Return the [X, Y] coordinate for the center point of the cell that contains the specified text.  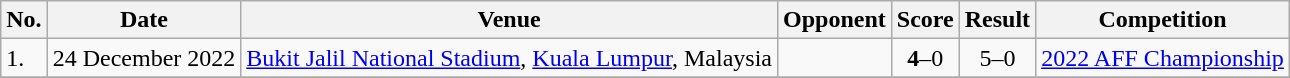
Result [997, 20]
Venue [510, 20]
2022 AFF Championship [1163, 58]
Opponent [835, 20]
Bukit Jalil National Stadium, Kuala Lumpur, Malaysia [510, 58]
4–0 [925, 58]
Date [144, 20]
Score [925, 20]
1. [24, 58]
5–0 [997, 58]
Competition [1163, 20]
No. [24, 20]
24 December 2022 [144, 58]
